Determine the [x, y] coordinate at the center of the cell enclosing the given text.  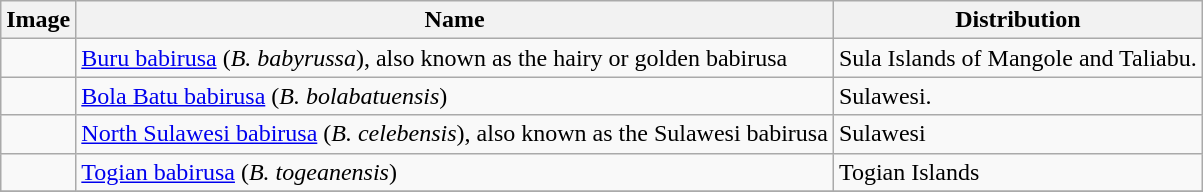
Distribution [1018, 20]
Togian Islands [1018, 172]
Togian babirusa (B. togeanensis) [455, 172]
Sula Islands of Mangole and Taliabu. [1018, 58]
Bola Batu babirusa (B. bolabatuensis) [455, 96]
Sulawesi [1018, 134]
Name [455, 20]
North Sulawesi babirusa (B. celebensis), also known as the Sulawesi babirusa [455, 134]
Buru babirusa (B. babyrussa), also known as the hairy or golden babirusa [455, 58]
Image [38, 20]
Sulawesi. [1018, 96]
